Find where the given text appears and provide that cell's center as (x, y) coordinate. 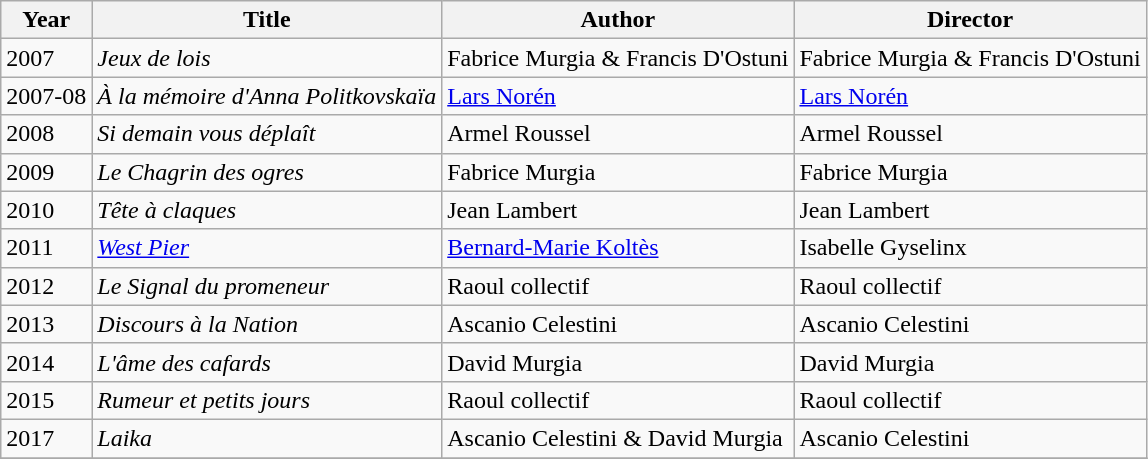
Rumeur et petits jours (267, 400)
Le Chagrin des ogres (267, 172)
Le Signal du promeneur (267, 286)
2010 (46, 210)
À la mémoire d'Anna Politkovskaïa (267, 96)
2011 (46, 248)
West Pier (267, 248)
2014 (46, 362)
2015 (46, 400)
Si demain vous déplaît (267, 134)
Author (618, 20)
2013 (46, 324)
2008 (46, 134)
Jeux de lois (267, 58)
Discours à la Nation (267, 324)
2007-08 (46, 96)
Tête à claques (267, 210)
Ascanio Celestini & David Murgia (618, 438)
Isabelle Gyselinx (970, 248)
Director (970, 20)
2012 (46, 286)
2009 (46, 172)
Laika (267, 438)
Year (46, 20)
Bernard-Marie Koltès (618, 248)
2017 (46, 438)
2007 (46, 58)
L'âme des cafards (267, 362)
Title (267, 20)
